Scan for the cell matching the given text and deliver its [x, y] coordinate at center. 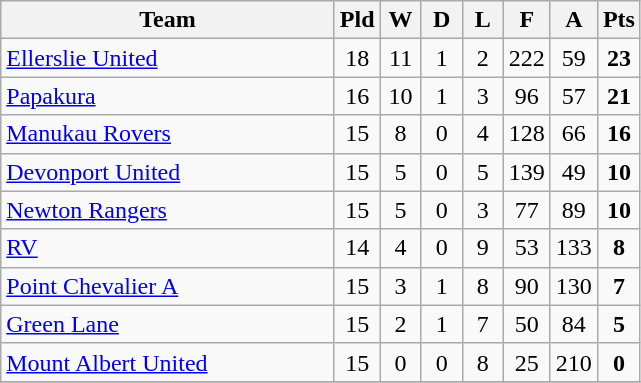
RV [168, 248]
53 [526, 248]
Point Chevalier A [168, 286]
W [400, 20]
Papakura [168, 96]
14 [357, 248]
Ellerslie United [168, 58]
222 [526, 58]
Newton Rangers [168, 210]
Mount Albert United [168, 362]
F [526, 20]
A [574, 20]
Team [168, 20]
96 [526, 96]
210 [574, 362]
89 [574, 210]
L [482, 20]
66 [574, 134]
130 [574, 286]
Pts [618, 20]
50 [526, 324]
Manukau Rovers [168, 134]
90 [526, 286]
133 [574, 248]
Green Lane [168, 324]
77 [526, 210]
128 [526, 134]
57 [574, 96]
21 [618, 96]
9 [482, 248]
84 [574, 324]
25 [526, 362]
23 [618, 58]
D [442, 20]
Pld [357, 20]
11 [400, 58]
139 [526, 172]
Devonport United [168, 172]
59 [574, 58]
49 [574, 172]
18 [357, 58]
